Detect which cell encompasses the target text, then output its [x, y] center coordinate. 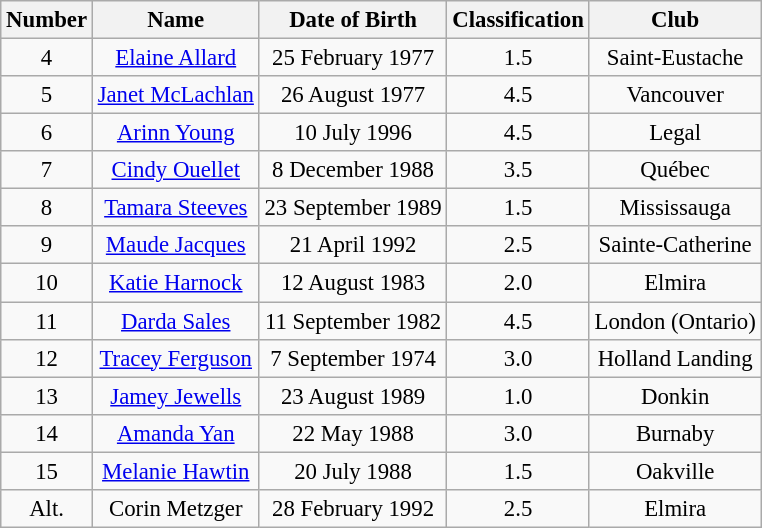
Sainte-Catherine [675, 245]
London (Ontario) [675, 321]
10 July 1996 [353, 133]
14 [47, 433]
15 [47, 471]
8 [47, 208]
Arinn Young [176, 133]
Maude Jacques [176, 245]
10 [47, 283]
7 [47, 170]
3.5 [518, 170]
1.0 [518, 396]
23 August 1989 [353, 396]
26 August 1977 [353, 95]
25 February 1977 [353, 58]
28 February 1992 [353, 509]
7 September 1974 [353, 358]
Tamara Steeves [176, 208]
Janet McLachlan [176, 95]
Burnaby [675, 433]
4 [47, 58]
Date of Birth [353, 20]
Mississauga [675, 208]
Amanda Yan [176, 433]
Melanie Hawtin [176, 471]
Cindy Ouellet [176, 170]
20 July 1988 [353, 471]
Jamey Jewells [176, 396]
21 April 1992 [353, 245]
2.0 [518, 283]
Oakville [675, 471]
9 [47, 245]
22 May 1988 [353, 433]
Saint-Eustache [675, 58]
Name [176, 20]
Alt. [47, 509]
Québec [675, 170]
Holland Landing [675, 358]
Katie Harnock [176, 283]
Corin Metzger [176, 509]
Darda Sales [176, 321]
11 [47, 321]
Number [47, 20]
12 August 1983 [353, 283]
Elaine Allard [176, 58]
6 [47, 133]
23 September 1989 [353, 208]
Donkin [675, 396]
8 December 1988 [353, 170]
Tracey Ferguson [176, 358]
Legal [675, 133]
13 [47, 396]
11 September 1982 [353, 321]
Classification [518, 20]
Club [675, 20]
5 [47, 95]
12 [47, 358]
Vancouver [675, 95]
